Output the [x, y] coordinate of the center of the cell containing the given text.  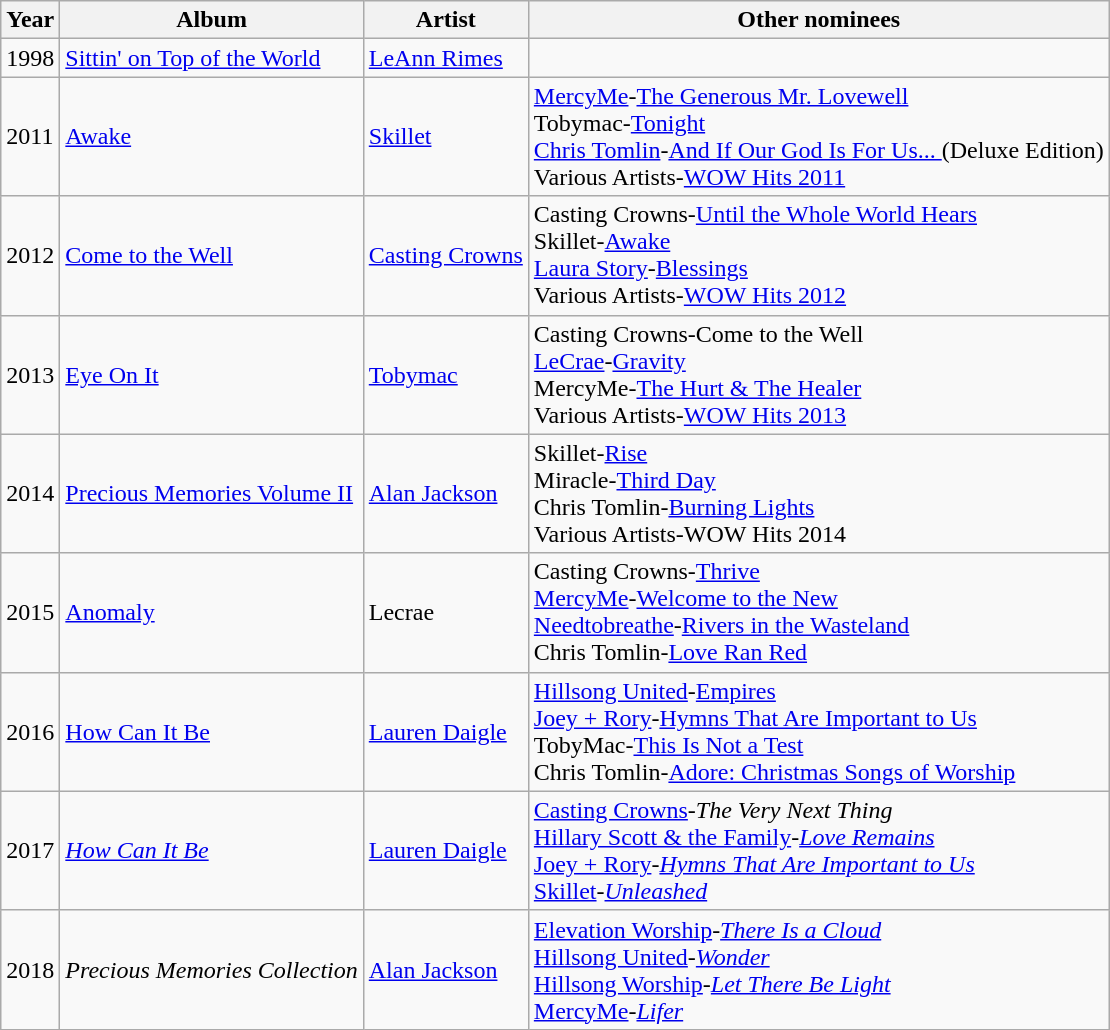
Awake [212, 136]
Other nominees [818, 20]
Precious Memories Volume II [212, 494]
Artist [446, 20]
Year [30, 20]
2018 [30, 970]
Elevation Worship-There Is a CloudHillsong United-WonderHillsong Worship-Let There Be LightMercyMe-Lifer [818, 970]
2014 [30, 494]
2011 [30, 136]
2012 [30, 256]
Sittin' on Top of the World [212, 58]
Hillsong United-EmpiresJoey + Rory-Hymns That Are Important to UsTobyMac-This Is Not a TestChris Tomlin-Adore: Christmas Songs of Worship [818, 732]
Casting Crowns-Until the Whole World HearsSkillet-AwakeLaura Story-BlessingsVarious Artists-WOW Hits 2012 [818, 256]
Casting Crowns-Come to the WellLeCrae-GravityMercyMe-The Hurt & The HealerVarious Artists-WOW Hits 2013 [818, 374]
Lecrae [446, 612]
Eye On It [212, 374]
MercyMe-The Generous Mr. LovewellTobymac-TonightChris Tomlin-And If Our God Is For Us... (Deluxe Edition)Various Artists-WOW Hits 2011 [818, 136]
2015 [30, 612]
Come to the Well [212, 256]
2013 [30, 374]
Casting Crowns [446, 256]
Skillet-RiseMiracle-Third DayChris Tomlin-Burning LightsVarious Artists-WOW Hits 2014 [818, 494]
Precious Memories Collection [212, 970]
Skillet [446, 136]
Casting Crowns-ThriveMercyMe-Welcome to the NewNeedtobreathe-Rivers in the WastelandChris Tomlin-Love Ran Red [818, 612]
1998 [30, 58]
Album [212, 20]
LeAnn Rimes [446, 58]
2017 [30, 850]
Tobymac [446, 374]
Casting Crowns-The Very Next ThingHillary Scott & the Family-Love RemainsJoey + Rory-Hymns That Are Important to UsSkillet-Unleashed [818, 850]
2016 [30, 732]
Anomaly [212, 612]
